Find where the given text appears and provide that cell's center as [X, Y] coordinate. 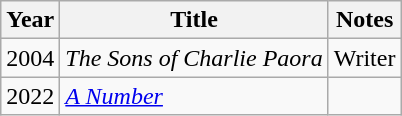
2022 [30, 96]
A Number [194, 96]
Title [194, 20]
Writer [364, 58]
Notes [364, 20]
Year [30, 20]
The Sons of Charlie Paora [194, 58]
2004 [30, 58]
